Locate the cell with the specified text and output its [X, Y] center coordinate. 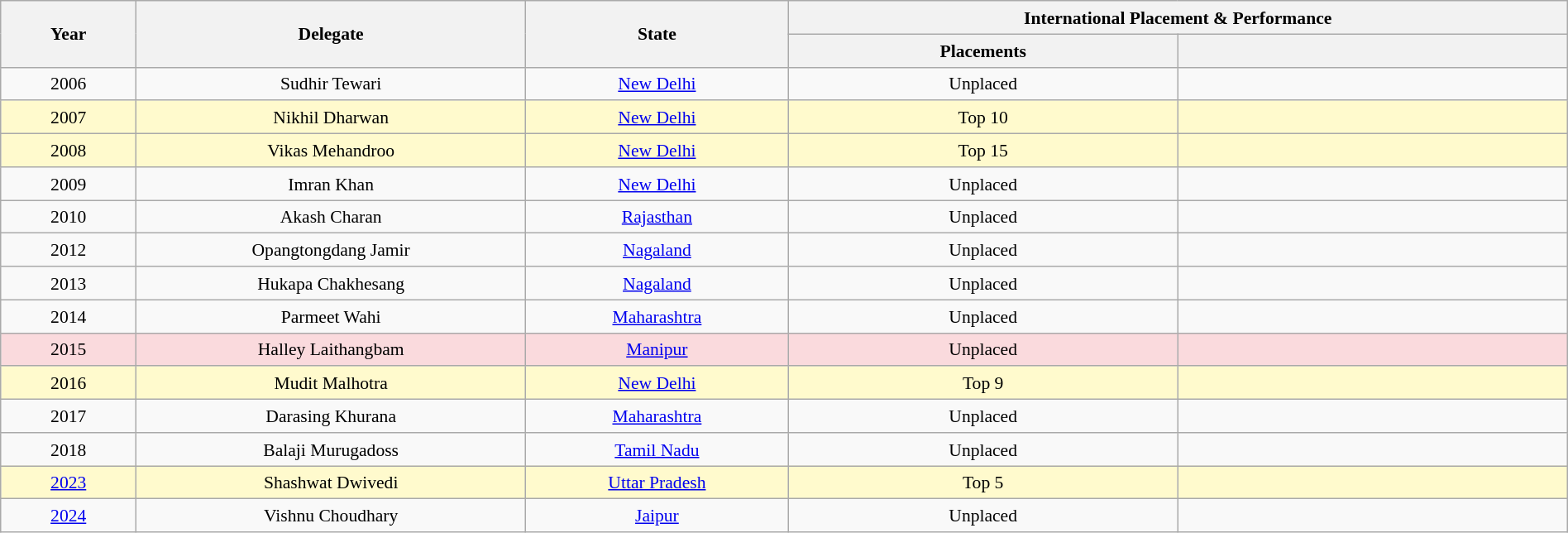
Top 15 [982, 151]
Top 9 [982, 383]
Imran Khan [331, 184]
Rajasthan [657, 217]
2006 [69, 84]
2012 [69, 250]
Tamil Nadu [657, 449]
Shashwat Dwivedi [331, 483]
2008 [69, 151]
Opangtongdang Jamir [331, 250]
Delegate [331, 34]
2015 [69, 349]
2009 [69, 184]
Sudhir Tewari [331, 84]
Hukapa Chakhesang [331, 283]
2014 [69, 316]
Vikas Mehandroo [331, 151]
2024 [69, 516]
Jaipur [657, 516]
2018 [69, 449]
2017 [69, 416]
Parmeet Wahi [331, 316]
Mudit Malhotra [331, 383]
State [657, 34]
2023 [69, 483]
Uttar Pradesh [657, 483]
2007 [69, 118]
Darasing Khurana [331, 416]
Top 10 [982, 118]
Manipur [657, 349]
Placements [982, 50]
Balaji Murugadoss [331, 449]
Vishnu Choudhary [331, 516]
2013 [69, 283]
Year [69, 34]
Halley Laithangbam [331, 349]
Top 5 [982, 483]
Nikhil Dharwan [331, 118]
2010 [69, 217]
Akash Charan [331, 217]
2016 [69, 383]
International Placement & Performance [1178, 17]
